Identify which cell holds the provided text, then report its (x, y) central coordinate. 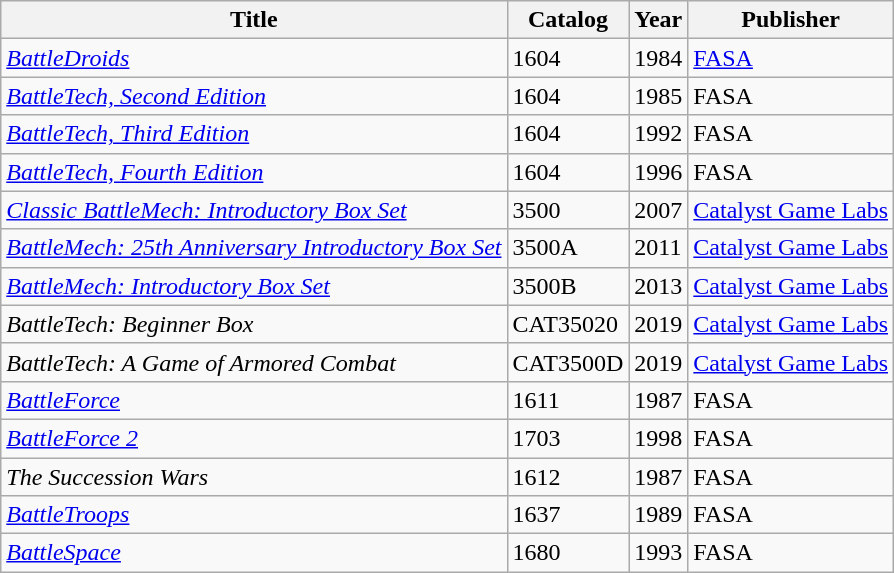
CAT35020 (568, 324)
1985 (658, 96)
BattleTech, Fourth Edition (254, 172)
1637 (568, 515)
Title (254, 20)
1989 (658, 515)
3500A (568, 248)
BattleMech: 25th Anniversary Introductory Box Set (254, 248)
1703 (568, 438)
BattleDroids (254, 58)
Catalog (568, 20)
BattleSpace (254, 553)
2011 (658, 248)
BattleTech: A Game of Armored Combat (254, 362)
3500B (568, 286)
3500 (568, 210)
1984 (658, 58)
2013 (658, 286)
1612 (568, 477)
1996 (658, 172)
The Succession Wars (254, 477)
1998 (658, 438)
BattleTech, Third Edition (254, 134)
1680 (568, 553)
Year (658, 20)
BattleForce (254, 400)
1993 (658, 553)
Publisher (791, 20)
BattleMech: Introductory Box Set (254, 286)
BattleTroops (254, 515)
1611 (568, 400)
CAT3500D (568, 362)
BattleForce 2 (254, 438)
BattleTech: Beginner Box (254, 324)
Classic BattleMech: Introductory Box Set (254, 210)
1992 (658, 134)
BattleTech, Second Edition (254, 96)
2007 (658, 210)
